Detect which cell encompasses the target text, then output its (x, y) center coordinate. 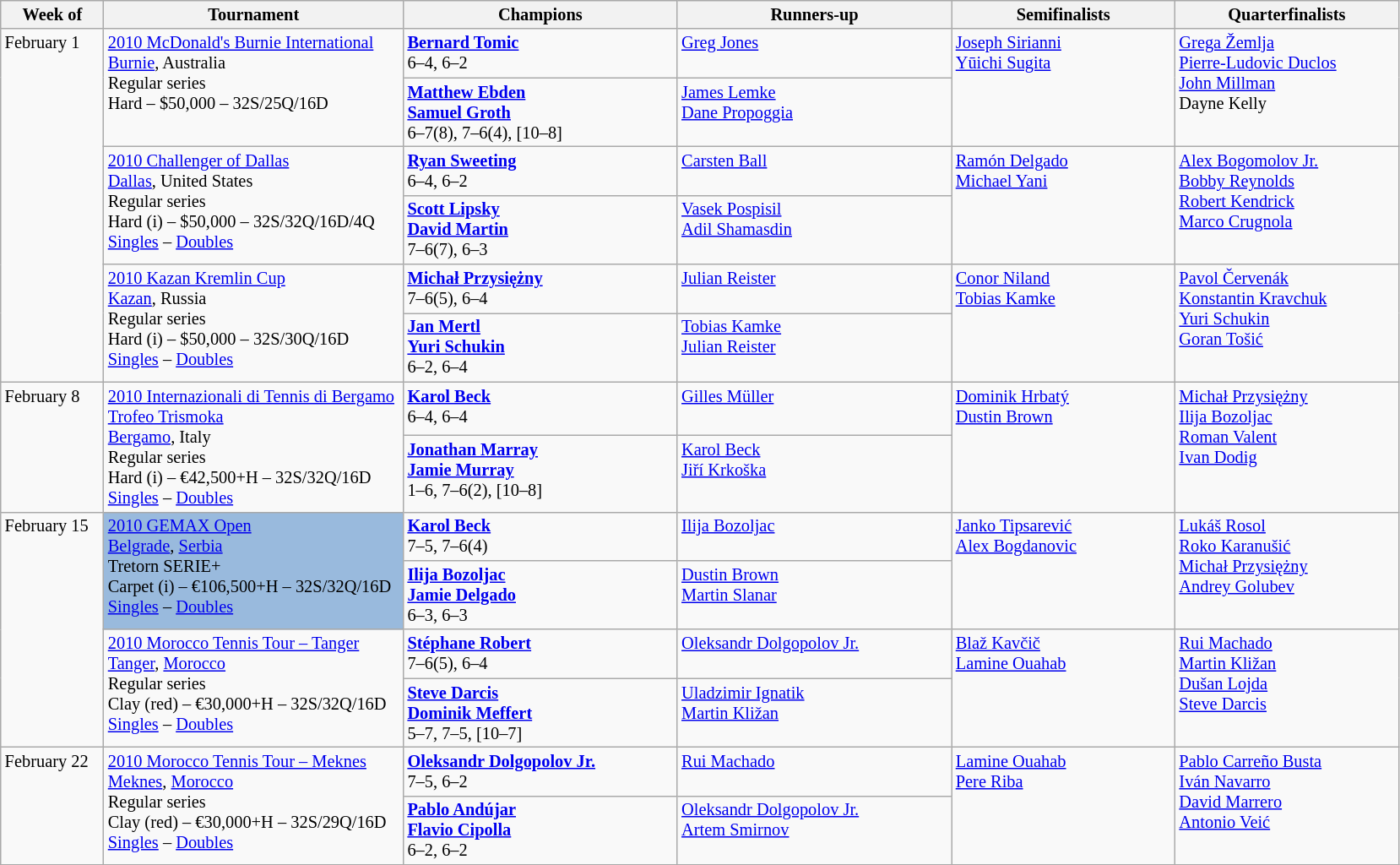
Pavol Červenák Konstantin Kravchuk Yuri Schukin Goran Tošić (1287, 323)
Gilles Müller (814, 409)
Vasek Pospisil Adil Shamasdin (814, 230)
Janko Tipsarević Alex Bogdanovic (1064, 571)
Stéphane Robert7–6(5), 6–4 (540, 654)
Greg Jones (814, 53)
Ilija Bozoljac Jamie Delgado6–3, 6–3 (540, 595)
Carsten Ball (814, 171)
Michał Przysiężny7–6(5), 6–4 (540, 289)
Uladzimir Ignatik Martin Kližan (814, 713)
Steve Darcis Dominik Meffert5–7, 7–5, [10–7] (540, 713)
February 1 (52, 205)
Lukáš Rosol Roko Karanušić Michał Przysiężny Andrey Golubev (1287, 571)
February 15 (52, 630)
Oleksandr Dolgopolov Jr. Artem Smirnov (814, 830)
Rui Machado (814, 771)
Ilija Bozoljac (814, 536)
Ryan Sweeting6–4, 6–2 (540, 171)
Karol Beck Jiří Krkoška (814, 474)
2010 GEMAX Open Belgrade, SerbiaTretorn SERIE+Carpet (i) – €106,500+H – 32S/32Q/16DSingles – Doubles (253, 571)
2010 McDonald's Burnie International Burnie, AustraliaRegular seriesHard – $50,000 – 32S/25Q/16D (253, 88)
2010 Kazan Kremlin Cup Kazan, RussiaRegular seriesHard (i) – $50,000 – 32S/30Q/16DSingles – Doubles (253, 323)
Grega Žemlja Pierre-Ludovic Duclos John Millman Dayne Kelly (1287, 88)
Dustin Brown Martin Slanar (814, 595)
Runners-up (814, 14)
Tobias Kamke Julian Reister (814, 347)
Pablo Carreño Busta Iván Navarro David Marrero Antonio Veić (1287, 806)
Semifinalists (1064, 14)
Karol Beck7–5, 7–6(4) (540, 536)
Week of (52, 14)
Michał Przysiężny Ilija Bozoljac Roman Valent Ivan Dodig (1287, 447)
Champions (540, 14)
Jonathan Marray Jamie Murray1–6, 7–6(2), [10–8] (540, 474)
Bernard Tomic6–4, 6–2 (540, 53)
Alex Bogomolov Jr. Bobby Reynolds Robert Kendrick Marco Crugnola (1287, 204)
February 8 (52, 447)
Tournament (253, 14)
Karol Beck6–4, 6–4 (540, 409)
Quarterfinalists (1287, 14)
Oleksandr Dolgopolov Jr. (814, 654)
2010 Challenger of Dallas Dallas, United StatesRegular seriesHard (i) – $50,000 – 32S/32Q/16D/4QSingles – Doubles (253, 204)
Dominik Hrbatý Dustin Brown (1064, 447)
Julian Reister (814, 289)
Oleksandr Dolgopolov Jr.7–5, 6–2 (540, 771)
James Lemke Dane Propoggia (814, 112)
Jan Mertl Yuri Schukin6–2, 6–4 (540, 347)
February 22 (52, 806)
Blaž Kavčič Lamine Ouahab (1064, 688)
Lamine Ouahab Pere Riba (1064, 806)
Matthew Ebden Samuel Groth6–7(8), 7–6(4), [10–8] (540, 112)
Conor Niland Tobias Kamke (1064, 323)
Scott Lipsky David Martin7–6(7), 6–3 (540, 230)
Pablo Andújar Flavio Cipolla6–2, 6–2 (540, 830)
2010 Morocco Tennis Tour – Meknes Meknes, MoroccoRegular seriesClay (red) – €30,000+H – 32S/29Q/16DSingles – Doubles (253, 806)
2010 Morocco Tennis Tour – Tanger Tanger, MoroccoRegular seriesClay (red) – €30,000+H – 32S/32Q/16DSingles – Doubles (253, 688)
Rui Machado Martin Kližan Dušan Lojda Steve Darcis (1287, 688)
Ramón Delgado Michael Yani (1064, 204)
2010 Internazionali di Tennis di Bergamo Trofeo Trismoka Bergamo, ItalyRegular seriesHard (i) – €42,500+H – 32S/32Q/16DSingles – Doubles (253, 447)
Joseph Sirianni Yūichi Sugita (1064, 88)
